Identify which cell holds the provided text, then report its [x, y] central coordinate. 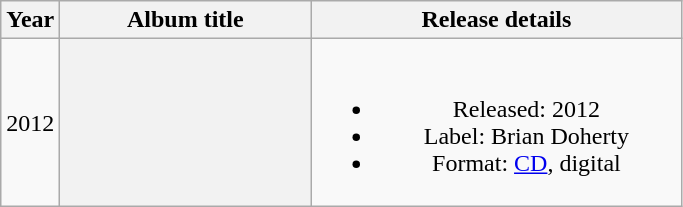
Release details [496, 20]
Released: 2012Label: Brian DohertyFormat: CD, digital [496, 122]
2012 [30, 122]
Album title [186, 20]
Year [30, 20]
